Provide the (x, y) coordinate of the cell's center where the given text is located.  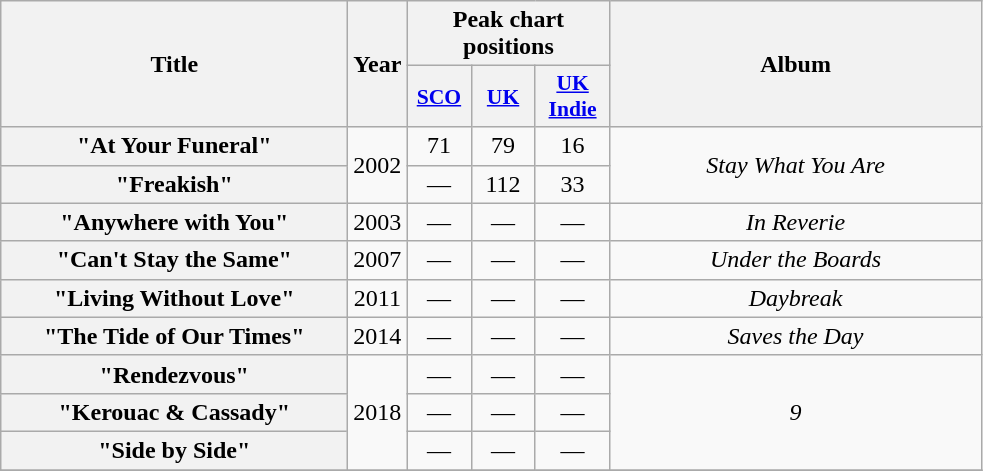
UK (503, 96)
Year (378, 64)
112 (503, 184)
"Rendezvous" (174, 374)
Saves the Day (796, 336)
In Reverie (796, 222)
Daybreak (796, 298)
Under the Boards (796, 260)
79 (503, 146)
"Can't Stay the Same" (174, 260)
"Living Without Love" (174, 298)
"Side by Side" (174, 450)
Album (796, 64)
2002 (378, 165)
"Anywhere with You" (174, 222)
Peak chart positions (508, 34)
"Freakish" (174, 184)
71 (439, 146)
16 (572, 146)
UKIndie (572, 96)
2018 (378, 412)
"The Tide of Our Times" (174, 336)
2007 (378, 260)
2011 (378, 298)
33 (572, 184)
9 (796, 412)
"At Your Funeral" (174, 146)
Stay What You Are (796, 165)
"Kerouac & Cassady" (174, 412)
2014 (378, 336)
Title (174, 64)
2003 (378, 222)
SCO (439, 96)
